Search for the cell housing the specified text and yield its [x, y] center coordinate. 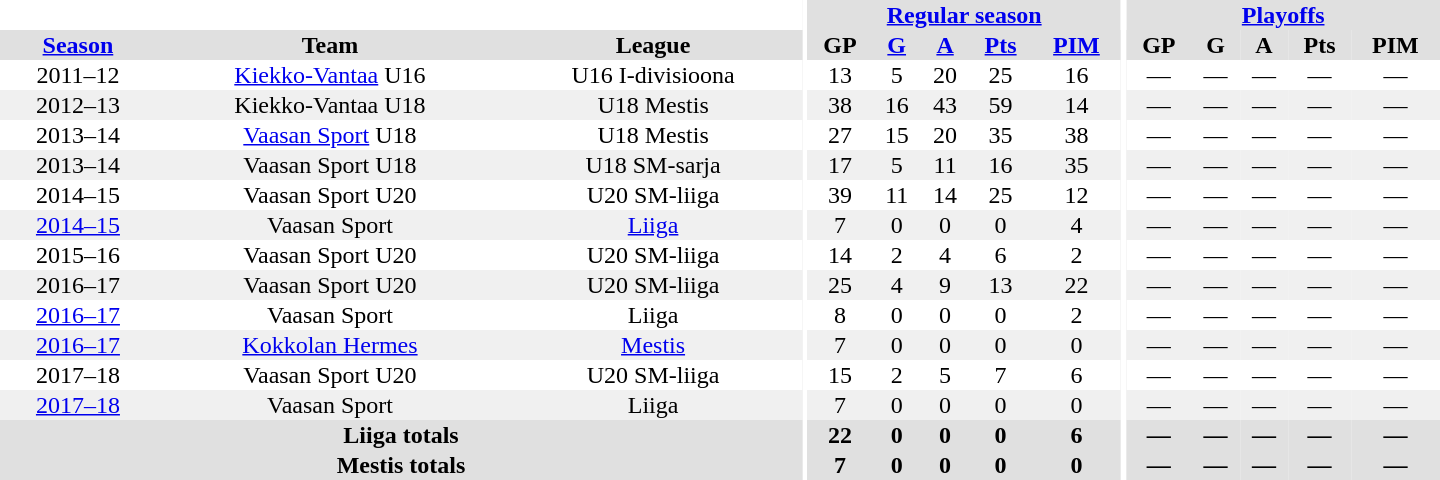
2012–13 [78, 105]
8 [840, 315]
59 [1000, 105]
Team [330, 45]
12 [1076, 195]
43 [945, 105]
League [653, 45]
2011–12 [78, 75]
27 [840, 135]
39 [840, 195]
Season [78, 45]
Kiekko-Vantaa U18 [330, 105]
Mestis totals [401, 465]
U18 SM-sarja [653, 165]
Kokkolan Hermes [330, 345]
Playoffs [1283, 15]
U16 I-divisioona [653, 75]
2015–16 [78, 255]
9 [945, 285]
Liiga totals [401, 435]
Regular season [964, 15]
Kiekko-Vantaa U16 [330, 75]
Mestis [653, 345]
17 [840, 165]
